Extract the (x, y) coordinate from the center of the cell holding the provided text.  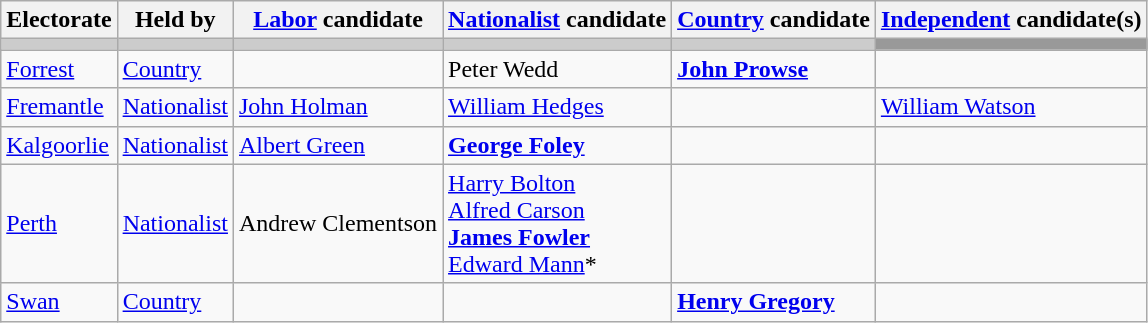
Harry BoltonAlfred CarsonJames FowlerEdward Mann* (558, 224)
Held by (175, 20)
Electorate (59, 20)
Independent candidate(s) (1011, 20)
Peter Wedd (558, 69)
Fremantle (59, 107)
Labor candidate (338, 20)
Country candidate (774, 20)
Henry Gregory (774, 302)
John Holman (338, 107)
Kalgoorlie (59, 145)
George Foley (558, 145)
Swan (59, 302)
Albert Green (338, 145)
Forrest (59, 69)
Andrew Clementson (338, 224)
Perth (59, 224)
John Prowse (774, 69)
William Hedges (558, 107)
William Watson (1011, 107)
Nationalist candidate (558, 20)
